Return [x, y] of the center of cell containing provided text 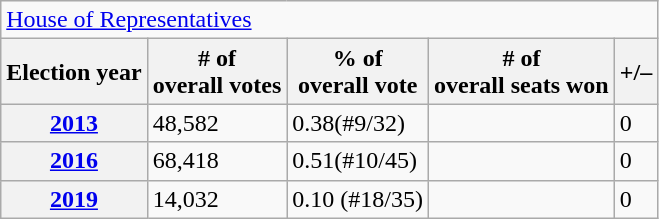
48,582 [217, 123]
0.38(#9/32) [358, 123]
% ofoverall vote [358, 72]
2013 [74, 123]
0.10 (#18/35) [358, 199]
68,418 [217, 161]
2019 [74, 199]
0.51(#10/45) [358, 161]
# ofoverall votes [217, 72]
2016 [74, 161]
Election year [74, 72]
# ofoverall seats won [522, 72]
14,032 [217, 199]
House of Representatives [330, 20]
+/– [636, 72]
